Locate the cell with the specified text and output its (x, y) center coordinate. 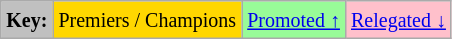
Premiers / Champions (148, 20)
Key: (27, 20)
Promoted ↑ (294, 20)
Relegated ↓ (398, 20)
